Extract the (X, Y) coordinate from the center of the cell holding the provided text.  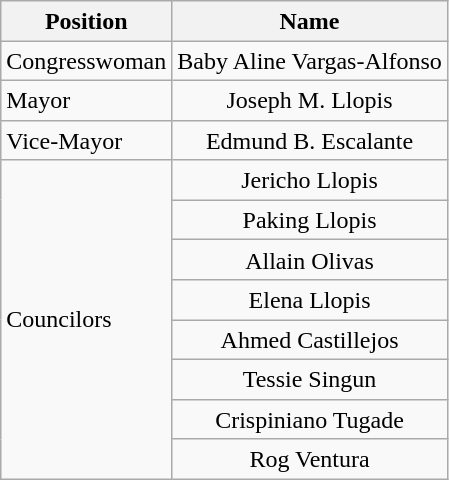
Tessie Singun (310, 379)
Councilors (86, 320)
Position (86, 21)
Elena Llopis (310, 300)
Joseph M. Llopis (310, 100)
Mayor (86, 100)
Congresswoman (86, 61)
Allain Olivas (310, 260)
Rog Ventura (310, 459)
Crispiniano Tugade (310, 419)
Vice-Mayor (86, 140)
Ahmed Castillejos (310, 340)
Jericho Llopis (310, 180)
Paking Llopis (310, 220)
Edmund B. Escalante (310, 140)
Baby Aline Vargas-Alfonso (310, 61)
Name (310, 21)
